Return the (X, Y) coordinate for the center point of the cell that contains the specified text.  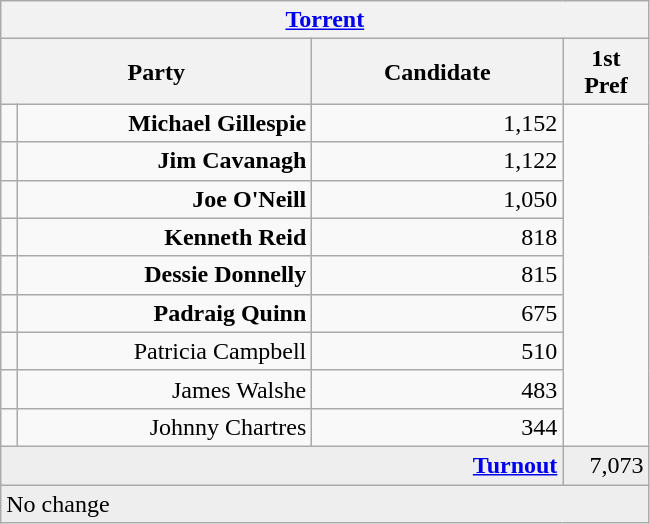
No change (325, 503)
Kenneth Reid (165, 237)
Dessie Donnelly (165, 275)
Johnny Chartres (165, 427)
675 (438, 313)
344 (438, 427)
Party (156, 72)
483 (438, 389)
510 (438, 351)
James Walshe (165, 389)
Michael Gillespie (165, 123)
Jim Cavanagh (165, 161)
Turnout (282, 465)
818 (438, 237)
Padraig Quinn (165, 313)
Patricia Campbell (165, 351)
1,152 (438, 123)
Torrent (325, 20)
1st Pref (606, 72)
1,050 (438, 199)
7,073 (606, 465)
Candidate (438, 72)
815 (438, 275)
Joe O'Neill (165, 199)
1,122 (438, 161)
